Return the [X, Y] coordinate for the center point of the cell that contains the specified text.  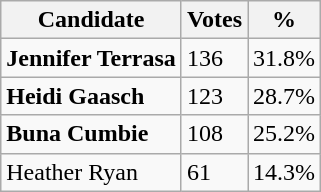
Heidi Gaasch [92, 96]
136 [214, 58]
Votes [214, 20]
14.3% [284, 172]
61 [214, 172]
108 [214, 134]
25.2% [284, 134]
123 [214, 96]
Candidate [92, 20]
28.7% [284, 96]
31.8% [284, 58]
Buna Cumbie [92, 134]
Heather Ryan [92, 172]
Jennifer Terrasa [92, 58]
% [284, 20]
